Pinpoint the cell where the given text exists, returning its (x, y) midpoint coordinate. 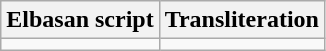
Elbasan script (80, 20)
Transliteration (242, 20)
